Detect which cell encompasses the target text, then output its [x, y] center coordinate. 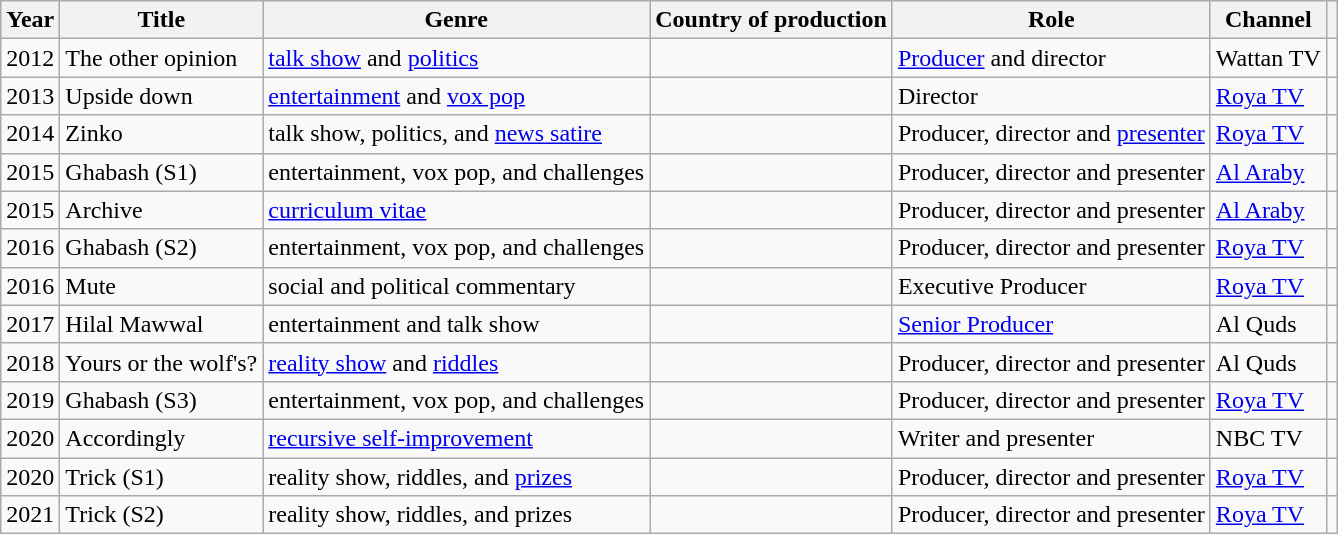
Accordingly [162, 438]
Archive [162, 210]
Hilal Mawwal [162, 324]
social and political commentary [456, 286]
entertainment and vox pop [456, 96]
2018 [30, 362]
Executive Producer [1051, 286]
2012 [30, 58]
Ghabash (S1) [162, 172]
talk show and politics [456, 58]
2019 [30, 400]
Writer and presenter [1051, 438]
Trick (S1) [162, 477]
2017 [30, 324]
Wattan TV [1268, 58]
Mute [162, 286]
Year [30, 20]
2021 [30, 515]
NBC TV [1268, 438]
Role [1051, 20]
Senior Producer [1051, 324]
Yours or the wolf's? [162, 362]
Country of production [772, 20]
curriculum vitae [456, 210]
Zinko [162, 134]
talk show, politics, and news satire [456, 134]
Trick (S2) [162, 515]
entertainment and talk show [456, 324]
Ghabash (S3) [162, 400]
reality show and riddles [456, 362]
Upside down [162, 96]
The other opinion [162, 58]
Channel [1268, 20]
Title [162, 20]
Genre [456, 20]
Ghabash (S2) [162, 248]
2014 [30, 134]
recursive self-improvement [456, 438]
Director [1051, 96]
Producer and director [1051, 58]
2013 [30, 96]
